Extract the (X, Y) coordinate from the center of the cell holding the provided text.  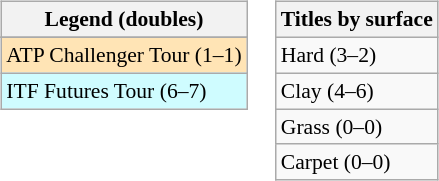
ATP Challenger Tour (1–1) (124, 55)
Hard (3–2) (357, 55)
ITF Futures Tour (6–7) (124, 91)
Carpet (0–0) (357, 162)
Titles by surface (357, 20)
Grass (0–0) (357, 127)
Clay (4–6) (357, 91)
Legend (doubles) (124, 20)
